Find where the given text appears and provide that cell's center as [x, y] coordinate. 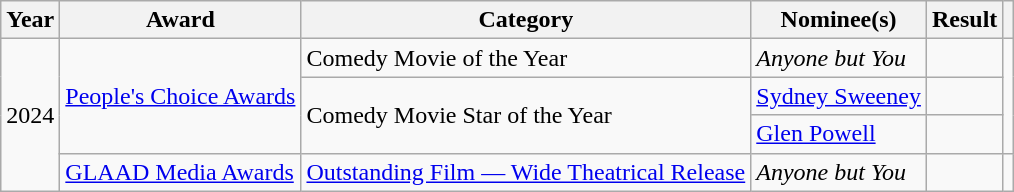
GLAAD Media Awards [180, 172]
Sydney Sweeney [839, 96]
2024 [30, 115]
Result [964, 20]
Year [30, 20]
Glen Powell [839, 134]
Comedy Movie Star of the Year [526, 115]
Comedy Movie of the Year [526, 58]
Nominee(s) [839, 20]
Category [526, 20]
Outstanding Film — Wide Theatrical Release [526, 172]
Award [180, 20]
People's Choice Awards [180, 96]
